Return the [X, Y] coordinate for the center point of the cell that contains the specified text.  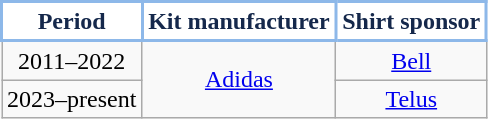
Adidas [239, 80]
Kit manufacturer [239, 22]
Telus [412, 99]
2023–present [72, 99]
Shirt sponsor [412, 22]
Period [72, 22]
Bell [412, 60]
2011–2022 [72, 60]
